Pinpoint the cell where the given text exists, returning its (X, Y) midpoint coordinate. 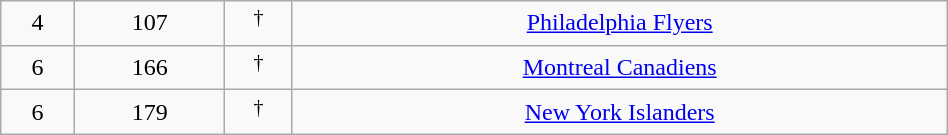
New York Islanders (620, 112)
Philadelphia Flyers (620, 24)
107 (149, 24)
166 (149, 68)
4 (38, 24)
Montreal Canadiens (620, 68)
179 (149, 112)
